Extract the [X, Y] coordinate from the center of the cell holding the provided text.  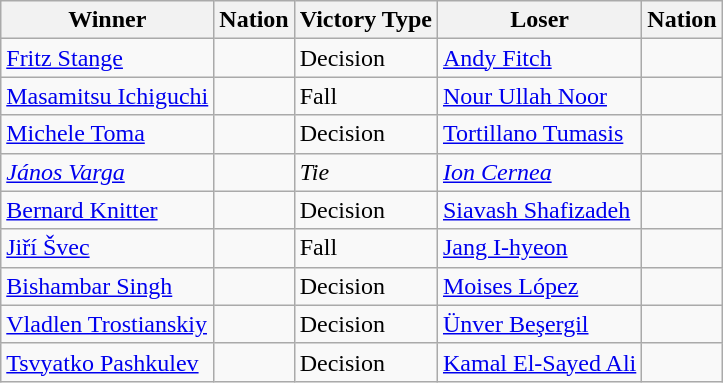
Moises López [539, 286]
Tsvyatko Pashkulev [108, 362]
Fritz Stange [108, 58]
Bernard Knitter [108, 210]
Vladlen Trostianskiy [108, 324]
Winner [108, 20]
Nour Ullah Noor [539, 96]
Victory Type [366, 20]
Kamal El-Sayed Ali [539, 362]
Tortillano Tumasis [539, 134]
Tie [366, 172]
Ion Cernea [539, 172]
János Varga [108, 172]
Bishambar Singh [108, 286]
Andy Fitch [539, 58]
Masamitsu Ichiguchi [108, 96]
Ünver Beşergil [539, 324]
Michele Toma [108, 134]
Siavash Shafizadeh [539, 210]
Jiří Švec [108, 248]
Loser [539, 20]
Jang I-hyeon [539, 248]
